From the cell containing the given text, extract its center point as [X, Y] coordinate. 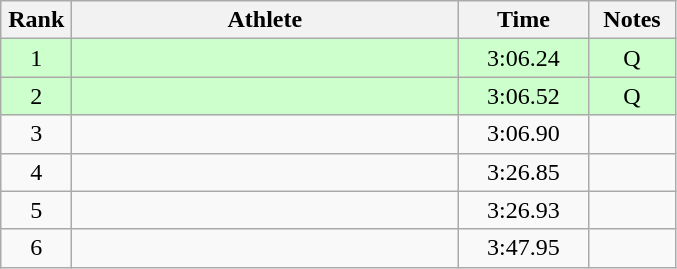
2 [36, 96]
3:06.52 [524, 96]
Rank [36, 20]
6 [36, 248]
1 [36, 58]
3:47.95 [524, 248]
3:06.90 [524, 134]
Time [524, 20]
5 [36, 210]
3:06.24 [524, 58]
Athlete [265, 20]
Notes [632, 20]
4 [36, 172]
3:26.85 [524, 172]
3:26.93 [524, 210]
3 [36, 134]
